Find where the given text appears and provide that cell's center as (X, Y) coordinate. 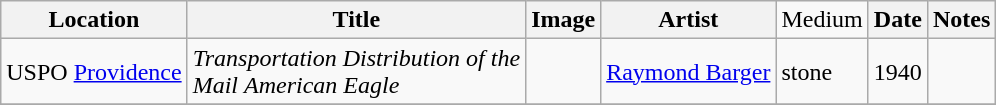
Notes (961, 20)
Transportation Distribution of theMail American Eagle (356, 72)
Image (564, 20)
1940 (898, 72)
Location (94, 20)
Date (898, 20)
Medium (822, 20)
Raymond Barger (688, 72)
USPO Providence (94, 72)
stone (822, 72)
Artist (688, 20)
Title (356, 20)
